Extract the (x, y) coordinate from the center of the cell holding the provided text.  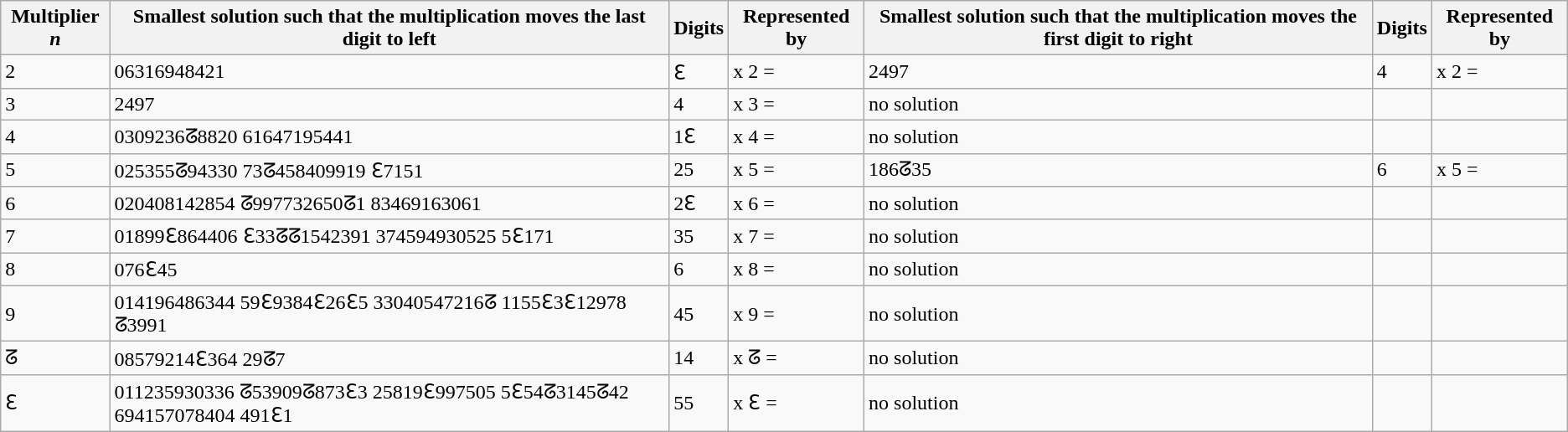
08579214Ɛ364 29ᘔ7 (389, 358)
186ᘔ35 (1119, 170)
x 9 = (797, 313)
x 4 = (797, 136)
Smallest solution such that the multiplication moves the last digit to left (389, 28)
3 (55, 104)
014196486344 59Ɛ9384Ɛ26Ɛ5 33040547216ᘔ 1155Ɛ3Ɛ12978 ᘔ3991 (389, 313)
011235930336 ᘔ53909ᘔ873Ɛ3 25819Ɛ997505 5Ɛ54ᘔ3145ᘔ42 694157078404 491Ɛ1 (389, 403)
25 (699, 170)
2 (55, 72)
06316948421 (389, 72)
2Ɛ (699, 203)
x 8 = (797, 270)
55 (699, 403)
020408142854 ᘔ997732650ᘔ1 83469163061 (389, 203)
x Ɛ = (797, 403)
x 7 = (797, 236)
025355ᘔ94330 73ᘔ458409919 Ɛ7151 (389, 170)
45 (699, 313)
35 (699, 236)
Multiplier n (55, 28)
ᘔ (55, 358)
14 (699, 358)
9 (55, 313)
1Ɛ (699, 136)
0309236ᘔ8820 61647195441 (389, 136)
8 (55, 270)
x 6 = (797, 203)
01899Ɛ864406 Ɛ33ᘔᘔ1542391 374594930525 5Ɛ171 (389, 236)
076Ɛ45 (389, 270)
7 (55, 236)
x ᘔ = (797, 358)
Smallest solution such that the multiplication moves the first digit to right (1119, 28)
5 (55, 170)
x 3 = (797, 104)
